Find where the given text appears and provide that cell's center as (x, y) coordinate. 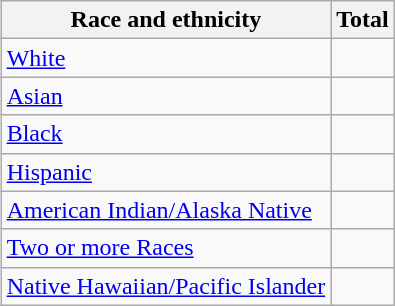
Total (363, 20)
Race and ethnicity (166, 20)
White (166, 58)
Black (166, 134)
American Indian/Alaska Native (166, 210)
Hispanic (166, 172)
Native Hawaiian/Pacific Islander (166, 286)
Asian (166, 96)
Two or more Races (166, 248)
